Find where the given text appears and provide that cell's center as [X, Y] coordinate. 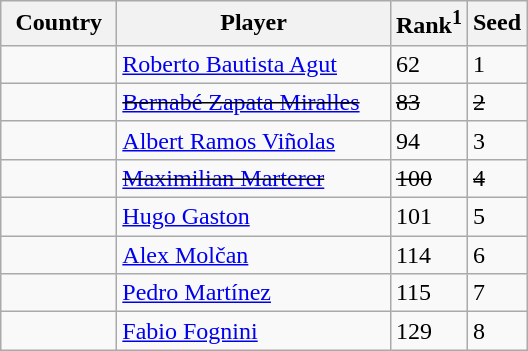
2 [496, 102]
Hugo Gaston [254, 217]
Player [254, 24]
6 [496, 255]
1 [496, 64]
Seed [496, 24]
94 [428, 140]
101 [428, 217]
8 [496, 331]
83 [428, 102]
3 [496, 140]
Albert Ramos Viñolas [254, 140]
Roberto Bautista Agut [254, 64]
129 [428, 331]
Fabio Fognini [254, 331]
Rank1 [428, 24]
5 [496, 217]
4 [496, 178]
114 [428, 255]
Alex Molčan [254, 255]
7 [496, 293]
Country [59, 24]
100 [428, 178]
Pedro Martínez [254, 293]
115 [428, 293]
62 [428, 64]
Maximilian Marterer [254, 178]
Bernabé Zapata Miralles [254, 102]
